Identify which cell holds the provided text, then report its (x, y) central coordinate. 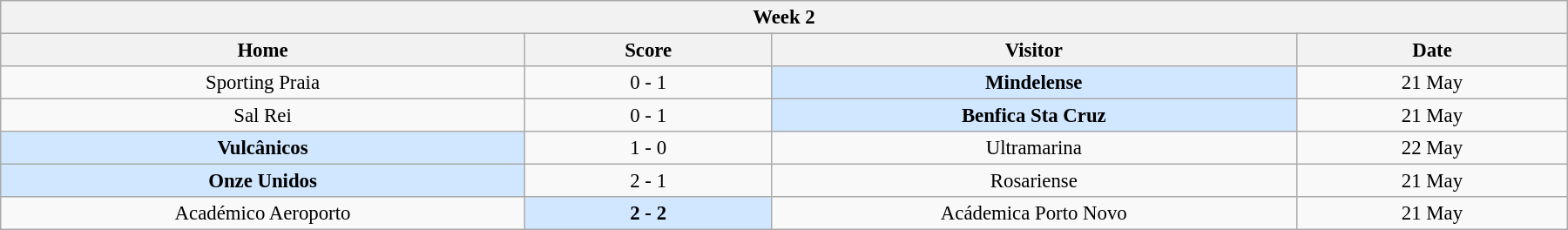
Visitor (1033, 51)
Week 2 (784, 17)
1 - 0 (648, 148)
Académico Aeroporto (263, 213)
22 May (1432, 148)
2 - 1 (648, 181)
Vulcânicos (263, 148)
Sporting Praia (263, 83)
Ultramarina (1033, 148)
Home (263, 51)
Date (1432, 51)
2 - 2 (648, 213)
Rosariense (1033, 181)
Sal Rei (263, 116)
Benfica Sta Cruz (1033, 116)
Onze Unidos (263, 181)
Score (648, 51)
Acádemica Porto Novo (1033, 213)
Mindelense (1033, 83)
